From the cell containing the given text, extract its center point as (X, Y) coordinate. 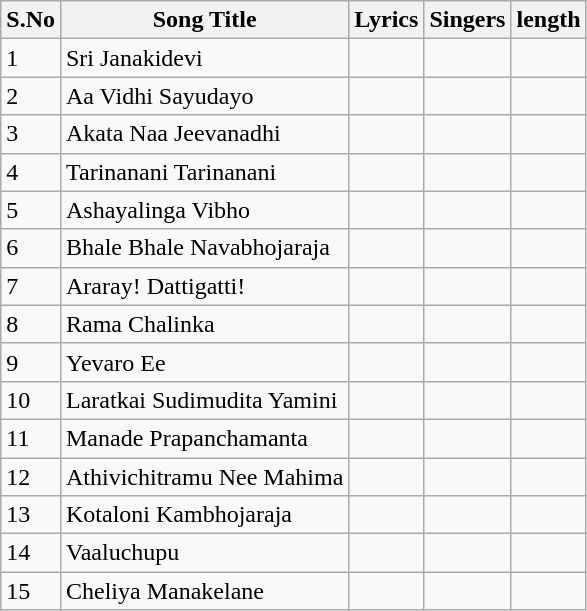
8 (31, 324)
2 (31, 96)
Tarinanani Tarinanani (204, 172)
Song Title (204, 20)
6 (31, 248)
10 (31, 400)
7 (31, 286)
12 (31, 477)
Lyrics (386, 20)
Araray! Dattigatti! (204, 286)
Kotaloni Kambhojaraja (204, 515)
Aa Vidhi Sayudayo (204, 96)
1 (31, 58)
Rama Chalinka (204, 324)
Vaaluchupu (204, 553)
5 (31, 210)
Yevaro Ee (204, 362)
15 (31, 591)
14 (31, 553)
9 (31, 362)
Singers (468, 20)
Ashayalinga Vibho (204, 210)
Sri Janakidevi (204, 58)
Athivichitramu Nee Mahima (204, 477)
Cheliya Manakelane (204, 591)
Manade Prapanchamanta (204, 438)
length (548, 20)
Akata Naa Jeevanadhi (204, 134)
4 (31, 172)
3 (31, 134)
Laratkai Sudimudita Yamini (204, 400)
S.No (31, 20)
13 (31, 515)
11 (31, 438)
Bhale Bhale Navabhojaraja (204, 248)
